Return the (x, y) coordinate for the center point of the cell that contains the specified text.  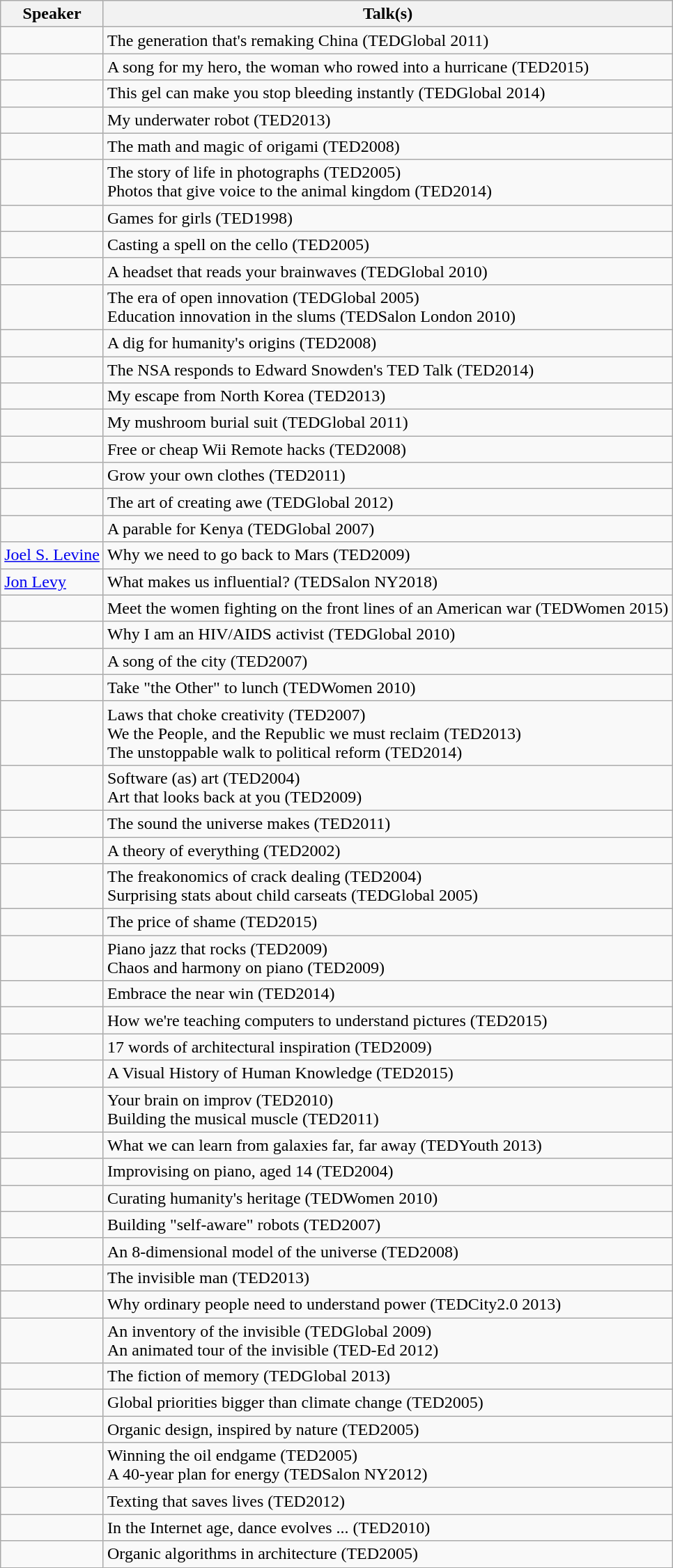
Why I am an HIV/AIDS activist (TEDGlobal 2010) (387, 635)
Speaker (52, 14)
The math and magic of origami (TED2008) (387, 146)
The era of open innovation (TEDGlobal 2005) Education innovation in the slums (TEDSalon London 2010) (387, 306)
Texting that saves lives (TED2012) (387, 1501)
In the Internet age, dance evolves ... (TED2010) (387, 1528)
Your brain on improv (TED2010) Building the musical muscle (TED2011) (387, 1109)
Grow your own clothes (TED2011) (387, 476)
The sound the universe makes (TED2011) (387, 823)
What we can learn from galaxies far, far away (TEDYouth 2013) (387, 1145)
Piano jazz that rocks (TED2009) Chaos and harmony on piano (TED2009) (387, 958)
Embrace the near win (TED2014) (387, 994)
A dig for humanity's origins (TED2008) (387, 343)
A headset that reads your brainwaves (TEDGlobal 2010) (387, 271)
Casting a spell on the cello (TED2005) (387, 244)
Organic design, inspired by nature (TED2005) (387, 1429)
Meet the women fighting on the front lines of an American war (TEDWomen 2015) (387, 608)
A Visual History of Human Knowledge (TED2015) (387, 1073)
My mushroom burial suit (TEDGlobal 2011) (387, 423)
The art of creating awe (TEDGlobal 2012) (387, 502)
Jon Levy (52, 582)
Improvising on piano, aged 14 (TED2004) (387, 1172)
How we're teaching computers to understand pictures (TED2015) (387, 1020)
An inventory of the invisible (TEDGlobal 2009) An animated tour of the invisible (TED-Ed 2012) (387, 1340)
Free or cheap Wii Remote hacks (TED2008) (387, 449)
Joel S. Levine (52, 555)
A song for my hero, the woman who rowed into a hurricane (TED2015) (387, 67)
This gel can make you stop bleeding instantly (TEDGlobal 2014) (387, 93)
What makes us influential? (TEDSalon NY2018) (387, 582)
The NSA responds to Edward Snowden's TED Talk (TED2014) (387, 370)
The invisible man (TED2013) (387, 1278)
Take "the Other" to lunch (TEDWomen 2010) (387, 688)
Curating humanity's heritage (TEDWomen 2010) (387, 1198)
Winning the oil endgame (TED2005) A 40-year plan for energy (TEDSalon NY2012) (387, 1466)
The freakonomics of crack dealing (TED2004) Surprising stats about child carseats (TEDGlobal 2005) (387, 886)
17 words of architectural inspiration (TED2009) (387, 1047)
A parable for Kenya (TEDGlobal 2007) (387, 529)
The generation that's remaking China (TEDGlobal 2011) (387, 40)
My underwater robot (TED2013) (387, 120)
Why ordinary people need to understand power (TEDCity2.0 2013) (387, 1304)
The fiction of memory (TEDGlobal 2013) (387, 1376)
Why we need to go back to Mars (TED2009) (387, 555)
Games for girls (TED1998) (387, 218)
A song of the city (TED2007) (387, 661)
The story of life in photographs (TED2005) Photos that give voice to the animal kingdom (TED2014) (387, 183)
My escape from North Korea (TED2013) (387, 396)
A theory of everything (TED2002) (387, 851)
Software (as) art (TED2004) Art that looks back at you (TED2009) (387, 787)
The price of shame (TED2015) (387, 922)
Laws that choke creativity (TED2007) We the People, and the Republic we must reclaim (TED2013) The unstoppable walk to political reform (TED2014) (387, 733)
Building "self-aware" robots (TED2007) (387, 1225)
Organic algorithms in architecture (TED2005) (387, 1554)
Talk(s) (387, 14)
Global priorities bigger than climate change (TED2005) (387, 1403)
An 8-dimensional model of the universe (TED2008) (387, 1251)
